Output the [x, y] coordinate of the center of the cell containing the given text.  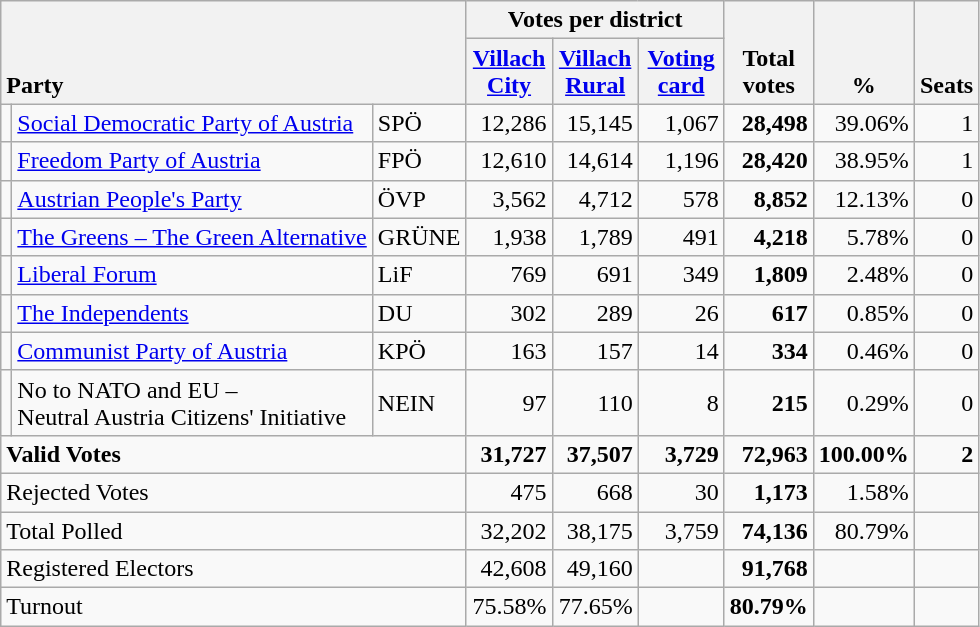
0.46% [864, 351]
Totalvotes [768, 52]
77.65% [595, 607]
The Independents [192, 313]
491 [681, 237]
38,175 [595, 531]
3,729 [681, 454]
4,218 [768, 237]
289 [595, 313]
302 [509, 313]
1,809 [768, 275]
157 [595, 351]
91,768 [768, 569]
Liberal Forum [192, 275]
Communist Party of Austria [192, 351]
No to NATO and EU –Neutral Austria Citizens' Initiative [192, 402]
12.13% [864, 199]
12,610 [509, 161]
Social Democratic Party of Austria [192, 123]
Rejected Votes [234, 492]
Party [234, 52]
DU [419, 313]
617 [768, 313]
3,562 [509, 199]
Valid Votes [234, 454]
1,789 [595, 237]
LiF [419, 275]
31,727 [509, 454]
VillachRural [595, 72]
4,712 [595, 199]
38.95% [864, 161]
37,507 [595, 454]
475 [509, 492]
VillachCity [509, 72]
8,852 [768, 199]
3,759 [681, 531]
GRÜNE [419, 237]
14,614 [595, 161]
KPÖ [419, 351]
ÖVP [419, 199]
0.29% [864, 402]
1,173 [768, 492]
Turnout [234, 607]
FPÖ [419, 161]
2.48% [864, 275]
28,498 [768, 123]
8 [681, 402]
NEIN [419, 402]
769 [509, 275]
691 [595, 275]
1,196 [681, 161]
Seats [946, 52]
1,067 [681, 123]
Freedom Party of Austria [192, 161]
74,136 [768, 531]
Votes per district [595, 20]
100.00% [864, 454]
1.58% [864, 492]
30 [681, 492]
15,145 [595, 123]
32,202 [509, 531]
Total Polled [234, 531]
578 [681, 199]
26 [681, 313]
14 [681, 351]
5.78% [864, 237]
1,938 [509, 237]
97 [509, 402]
334 [768, 351]
SPÖ [419, 123]
110 [595, 402]
Registered Electors [234, 569]
% [864, 52]
49,160 [595, 569]
42,608 [509, 569]
75.58% [509, 607]
72,963 [768, 454]
Votingcard [681, 72]
668 [595, 492]
Austrian People's Party [192, 199]
2 [946, 454]
The Greens – The Green Alternative [192, 237]
0.85% [864, 313]
39.06% [864, 123]
215 [768, 402]
28,420 [768, 161]
349 [681, 275]
163 [509, 351]
12,286 [509, 123]
